Scan for the cell matching the given text and deliver its [X, Y] coordinate at center. 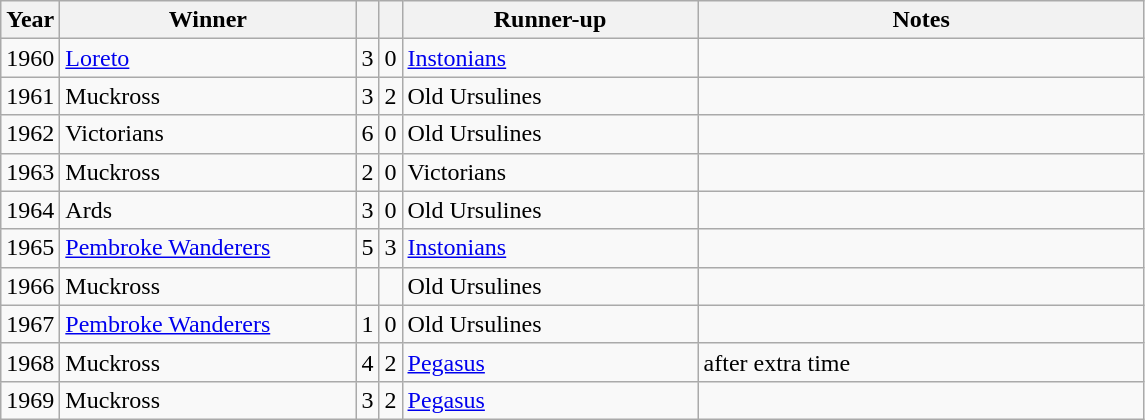
1967 [30, 324]
1962 [30, 134]
after extra time [921, 362]
1961 [30, 96]
1964 [30, 210]
1969 [30, 400]
1963 [30, 172]
Winner [208, 20]
1960 [30, 58]
Year [30, 20]
1966 [30, 286]
Loreto [208, 58]
Notes [921, 20]
Runner-up [550, 20]
6 [368, 134]
1965 [30, 248]
1968 [30, 362]
4 [368, 362]
1 [368, 324]
Ards [208, 210]
5 [368, 248]
